From the cell containing the given text, extract its center point as (X, Y) coordinate. 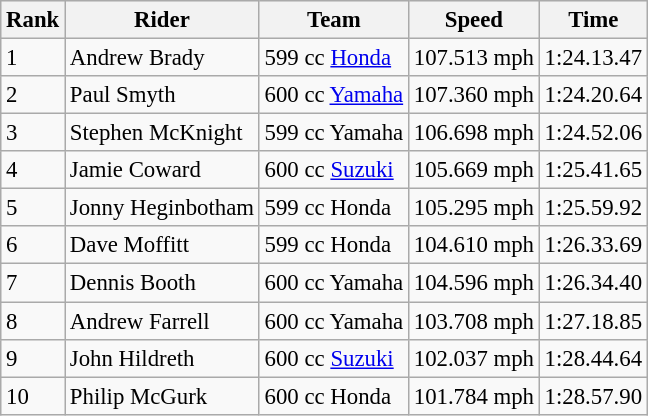
Jonny Heginbotham (162, 208)
Andrew Farrell (162, 321)
Dave Moffitt (162, 245)
Team (334, 20)
John Hildreth (162, 358)
102.037 mph (474, 358)
1:28.44.64 (593, 358)
1:24.52.06 (593, 133)
Philip McGurk (162, 396)
104.610 mph (474, 245)
600 cc Honda (334, 396)
Stephen McKnight (162, 133)
103.708 mph (474, 321)
104.596 mph (474, 283)
Time (593, 20)
1:24.20.64 (593, 95)
1:28.57.90 (593, 396)
105.295 mph (474, 208)
3 (33, 133)
8 (33, 321)
7 (33, 283)
1:25.41.65 (593, 170)
1:26.33.69 (593, 245)
107.513 mph (474, 58)
Dennis Booth (162, 283)
9 (33, 358)
Jamie Coward (162, 170)
1:26.34.40 (593, 283)
1 (33, 58)
105.669 mph (474, 170)
5 (33, 208)
107.360 mph (474, 95)
10 (33, 396)
Paul Smyth (162, 95)
1:25.59.92 (593, 208)
Speed (474, 20)
599 cc Yamaha (334, 133)
106.698 mph (474, 133)
1:27.18.85 (593, 321)
4 (33, 170)
2 (33, 95)
101.784 mph (474, 396)
1:24.13.47 (593, 58)
6 (33, 245)
Rider (162, 20)
Rank (33, 20)
Andrew Brady (162, 58)
